Identify which cell holds the provided text, then report its [x, y] central coordinate. 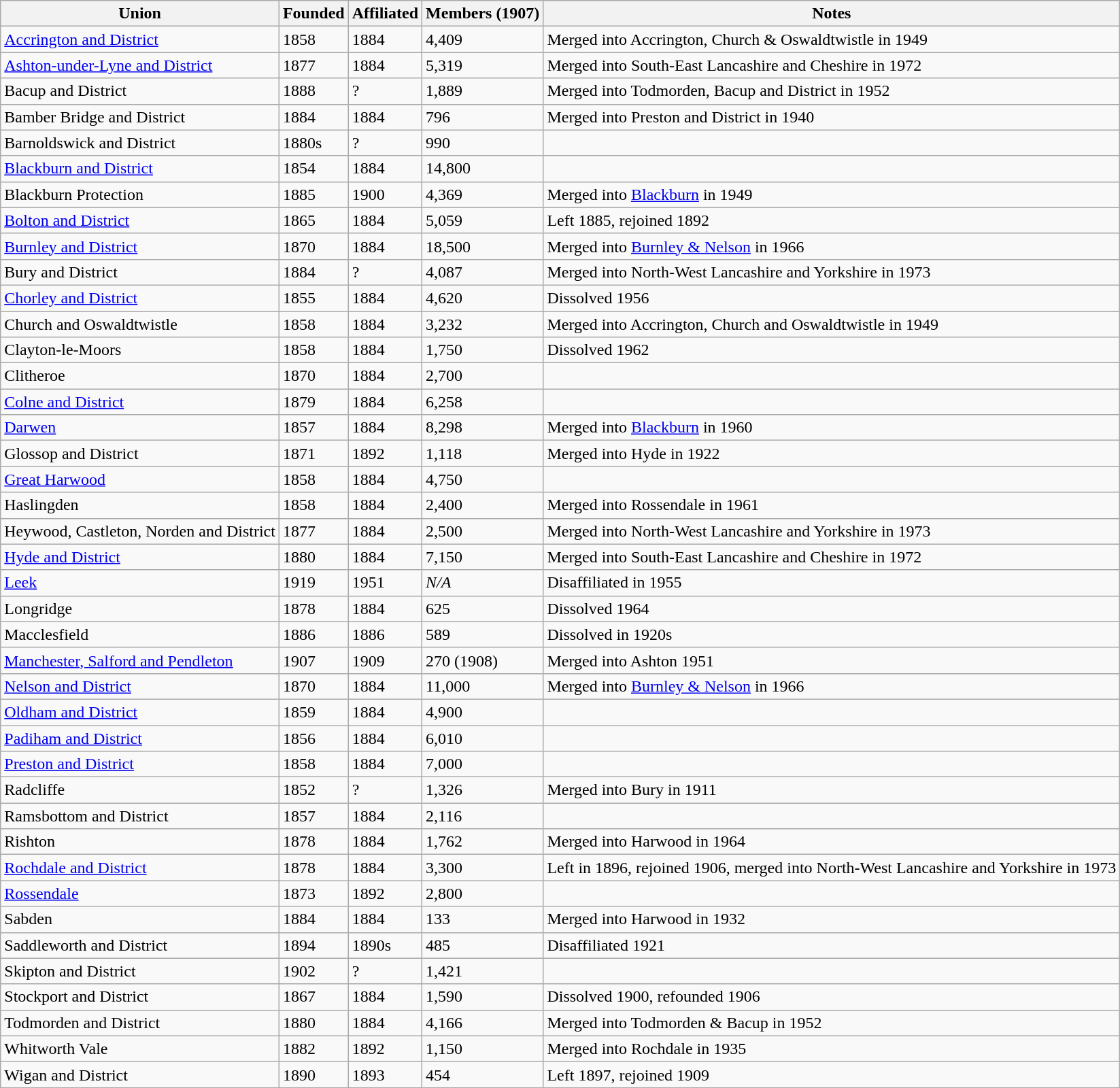
1,118 [483, 454]
Union [140, 14]
Dissolved 1962 [832, 350]
1888 [313, 91]
14,800 [483, 169]
5,059 [483, 220]
1,590 [483, 997]
Rossendale [140, 894]
Dissolved 1900, refounded 1906 [832, 997]
Hyde and District [140, 557]
Bury and District [140, 272]
454 [483, 1074]
Church and Oswaldtwistle [140, 324]
Saddleworth and District [140, 945]
Heywood, Castleton, Norden and District [140, 531]
Left 1885, rejoined 1892 [832, 220]
Clayton-le-Moors [140, 350]
1852 [313, 790]
1,421 [483, 971]
1,150 [483, 1049]
Burnley and District [140, 246]
Stockport and District [140, 997]
Rishton [140, 842]
Merged into Preston and District in 1940 [832, 117]
Accrington and District [140, 39]
7,150 [483, 557]
Skipton and District [140, 971]
Dissolved in 1920s [832, 634]
Merged into Blackburn in 1949 [832, 194]
1909 [385, 660]
Whitworth Vale [140, 1049]
1854 [313, 169]
Great Harwood [140, 479]
4,750 [483, 479]
Todmorden and District [140, 1023]
1907 [313, 660]
485 [483, 945]
1900 [385, 194]
N/A [483, 583]
1951 [385, 583]
1919 [313, 583]
Dissolved 1956 [832, 298]
6,258 [483, 402]
Blackburn and District [140, 169]
1,762 [483, 842]
Chorley and District [140, 298]
1882 [313, 1049]
Radcliffe [140, 790]
5,319 [483, 65]
Merged into Harwood in 1932 [832, 919]
Preston and District [140, 764]
1879 [313, 402]
990 [483, 143]
1902 [313, 971]
Glossop and District [140, 454]
1,889 [483, 91]
2,800 [483, 894]
Clitheroe [140, 376]
Sabden [140, 919]
Disaffiliated in 1955 [832, 583]
Disaffiliated 1921 [832, 945]
11,000 [483, 686]
1,750 [483, 350]
1893 [385, 1074]
Rochdale and District [140, 868]
8,298 [483, 428]
4,369 [483, 194]
Merged into Accrington, Church & Oswaldtwistle in 1949 [832, 39]
Darwen [140, 428]
Padiham and District [140, 738]
Merged into Rossendale in 1961 [832, 505]
Merged into Bury in 1911 [832, 790]
1880s [313, 143]
Leek [140, 583]
Bolton and District [140, 220]
Ashton-under-Lyne and District [140, 65]
Blackburn Protection [140, 194]
1890 [313, 1074]
Macclesfield [140, 634]
Manchester, Salford and Pendleton [140, 660]
1890s [385, 945]
4,620 [483, 298]
Wigan and District [140, 1074]
589 [483, 634]
1865 [313, 220]
1,326 [483, 790]
6,010 [483, 738]
3,300 [483, 868]
1855 [313, 298]
Bamber Bridge and District [140, 117]
4,409 [483, 39]
2,700 [483, 376]
Haslingden [140, 505]
Barnoldswick and District [140, 143]
Notes [832, 14]
18,500 [483, 246]
4,900 [483, 712]
Bacup and District [140, 91]
Left in 1896, rejoined 1906, merged into North-West Lancashire and Yorkshire in 1973 [832, 868]
Merged into Ashton 1951 [832, 660]
Oldham and District [140, 712]
7,000 [483, 764]
Founded [313, 14]
1856 [313, 738]
Dissolved 1964 [832, 609]
Merged into Todmorden, Bacup and District in 1952 [832, 91]
625 [483, 609]
2,500 [483, 531]
Merged into Todmorden & Bacup in 1952 [832, 1023]
3,232 [483, 324]
Members (1907) [483, 14]
Merged into Rochdale in 1935 [832, 1049]
1867 [313, 997]
Merged into Harwood in 1964 [832, 842]
4,166 [483, 1023]
4,087 [483, 272]
Merged into Accrington, Church and Oswaldtwistle in 1949 [832, 324]
Colne and District [140, 402]
2,400 [483, 505]
Ramsbottom and District [140, 816]
Merged into Hyde in 1922 [832, 454]
Affiliated [385, 14]
1873 [313, 894]
1871 [313, 454]
2,116 [483, 816]
Longridge [140, 609]
1885 [313, 194]
270 (1908) [483, 660]
Merged into Blackburn in 1960 [832, 428]
133 [483, 919]
796 [483, 117]
1859 [313, 712]
1894 [313, 945]
Left 1897, rejoined 1909 [832, 1074]
Nelson and District [140, 686]
